Locate the cell with the specified text and output its (x, y) center coordinate. 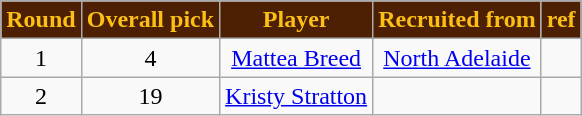
North Adelaide (458, 58)
Overall pick (150, 20)
Recruited from (458, 20)
Round (41, 20)
1 (41, 58)
Kristy Stratton (296, 96)
4 (150, 58)
Mattea Breed (296, 58)
Player (296, 20)
ref (561, 20)
19 (150, 96)
2 (41, 96)
